Return the (X, Y) coordinate for the center point of the cell that contains the specified text.  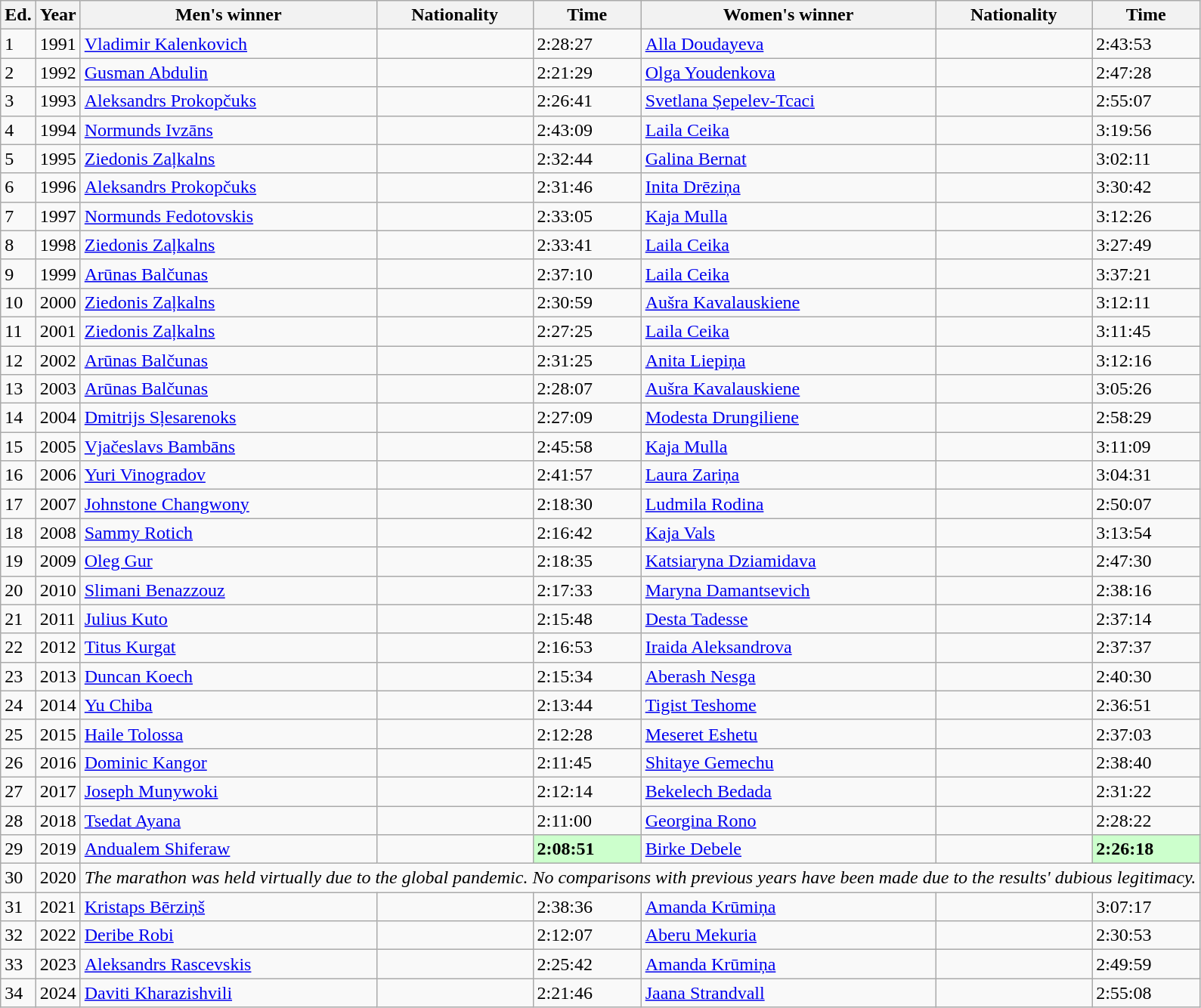
Birke Debele (788, 849)
3:02:11 (1146, 159)
Normunds Ivzāns (228, 130)
17 (18, 504)
3:19:56 (1146, 130)
2:21:29 (587, 73)
Year (57, 15)
2010 (57, 590)
2:33:41 (587, 245)
3:13:54 (1146, 533)
1996 (57, 187)
3 (18, 101)
2:37:10 (587, 274)
2:16:53 (587, 648)
Alla Doudayeva (788, 44)
2:12:14 (587, 791)
13 (18, 389)
2:18:35 (587, 561)
2022 (57, 935)
2:38:36 (587, 907)
2007 (57, 504)
12 (18, 360)
2:45:58 (587, 447)
15 (18, 447)
2:43:09 (587, 130)
Laura Zariņa (788, 475)
Jaana Strandvall (788, 993)
2:11:00 (587, 820)
Johnstone Changwony (228, 504)
2:36:51 (1146, 705)
2014 (57, 705)
22 (18, 648)
33 (18, 964)
2:38:40 (1146, 762)
Vladimir Kalenkovich (228, 44)
2012 (57, 648)
9 (18, 274)
2:27:09 (587, 418)
Modesta Drungiliene (788, 418)
2024 (57, 993)
31 (18, 907)
Ed. (18, 15)
2:26:41 (587, 101)
2:28:07 (587, 389)
2:16:42 (587, 533)
2013 (57, 676)
Inita Drēziņa (788, 187)
Desta Tadesse (788, 619)
2018 (57, 820)
2008 (57, 533)
2:15:48 (587, 619)
Deribe Robi (228, 935)
Yu Chiba (228, 705)
Svetlana Șepelev-Tcaci (788, 101)
Haile Tolossa (228, 734)
2:37:37 (1146, 648)
2:11:45 (587, 762)
3:12:11 (1146, 302)
Georgina Rono (788, 820)
Julius Kuto (228, 619)
3:12:16 (1146, 360)
2016 (57, 762)
Andualem Shiferaw (228, 849)
2:41:57 (587, 475)
25 (18, 734)
8 (18, 245)
2015 (57, 734)
Tigist Teshome (788, 705)
2:27:25 (587, 331)
Dominic Kangor (228, 762)
2:40:30 (1146, 676)
Aberash Nesga (788, 676)
Bekelech Bedada (788, 791)
2020 (57, 878)
2:12:28 (587, 734)
2:21:46 (587, 993)
Duncan Koech (228, 676)
16 (18, 475)
Kaja Vals (788, 533)
3:05:26 (1146, 389)
Katsiaryna Dziamidava (788, 561)
24 (18, 705)
29 (18, 849)
2009 (57, 561)
2:13:44 (587, 705)
2021 (57, 907)
34 (18, 993)
Titus Kurgat (228, 648)
2004 (57, 418)
3:30:42 (1146, 187)
2:47:28 (1146, 73)
3:27:49 (1146, 245)
Daviti Kharazishvili (228, 993)
5 (18, 159)
3:04:31 (1146, 475)
2:49:59 (1146, 964)
1997 (57, 216)
2019 (57, 849)
2023 (57, 964)
Vjačeslavs Bambāns (228, 447)
2:55:07 (1146, 101)
3:07:17 (1146, 907)
18 (18, 533)
2003 (57, 389)
The marathon was held virtually due to the global pandemic. No comparisons with previous years have been made due to the results' dubious legitimacy. (640, 878)
Galina Bernat (788, 159)
2:28:22 (1146, 820)
2:18:30 (587, 504)
7 (18, 216)
2:43:53 (1146, 44)
3:11:45 (1146, 331)
Dmitrijs Sļesarenoks (228, 418)
2:31:22 (1146, 791)
2000 (57, 302)
Joseph Munywoki (228, 791)
Olga Youdenkova (788, 73)
1998 (57, 245)
23 (18, 676)
1992 (57, 73)
Iraida Aleksandrova (788, 648)
2:25:42 (587, 964)
10 (18, 302)
2006 (57, 475)
19 (18, 561)
2002 (57, 360)
2017 (57, 791)
Normunds Fedotovskis (228, 216)
2:32:44 (587, 159)
6 (18, 187)
2:15:34 (587, 676)
14 (18, 418)
2:08:51 (587, 849)
2:17:33 (587, 590)
2:31:46 (587, 187)
2:55:08 (1146, 993)
20 (18, 590)
Gusman Abdulin (228, 73)
3:37:21 (1146, 274)
Shitaye Gemechu (788, 762)
4 (18, 130)
Women's winner (788, 15)
2 (18, 73)
2:37:03 (1146, 734)
3:12:26 (1146, 216)
2:47:30 (1146, 561)
2:33:05 (587, 216)
Aleksandrs Rascevskis (228, 964)
1994 (57, 130)
2:37:14 (1146, 619)
11 (18, 331)
1 (18, 44)
2011 (57, 619)
Tsedat Ayana (228, 820)
2:58:29 (1146, 418)
1995 (57, 159)
2:28:27 (587, 44)
2:12:07 (587, 935)
Kristaps Bērziņš (228, 907)
1999 (57, 274)
2001 (57, 331)
Ludmila Rodina (788, 504)
2005 (57, 447)
Slimani Benazzouz (228, 590)
1991 (57, 44)
3:11:09 (1146, 447)
32 (18, 935)
30 (18, 878)
Meseret Eshetu (788, 734)
2:31:25 (587, 360)
Aberu Mekuria (788, 935)
26 (18, 762)
Yuri Vinogradov (228, 475)
2:26:18 (1146, 849)
Oleg Gur (228, 561)
2:50:07 (1146, 504)
27 (18, 791)
1993 (57, 101)
2:30:53 (1146, 935)
2:30:59 (587, 302)
Maryna Damantsevich (788, 590)
Sammy Rotich (228, 533)
2:38:16 (1146, 590)
28 (18, 820)
21 (18, 619)
Anita Liepiņa (788, 360)
Men's winner (228, 15)
